Locate the cell with the specified text and output its (X, Y) center coordinate. 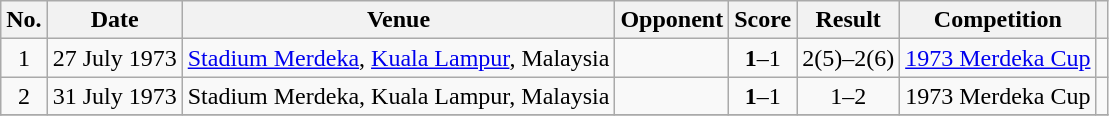
2 (24, 96)
Date (114, 20)
1 (24, 58)
Score (763, 20)
Venue (398, 20)
Competition (998, 20)
27 July 1973 (114, 58)
31 July 1973 (114, 96)
1–2 (848, 96)
Result (848, 20)
Opponent (672, 20)
No. (24, 20)
2(5)–2(6) (848, 58)
